Provide the (X, Y) coordinate of the cell's center where the given text is located.  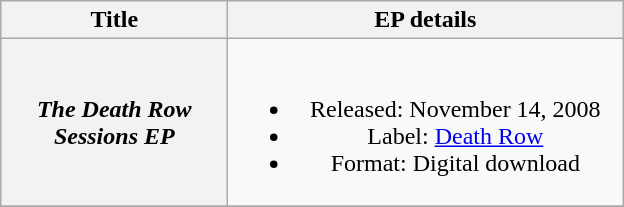
Released: November 14, 2008Label: Death RowFormat: Digital download (426, 122)
EP details (426, 20)
Title (114, 20)
The Death Row Sessions EP (114, 122)
